Provide the [x, y] coordinate of the cell's center where the given text is located.  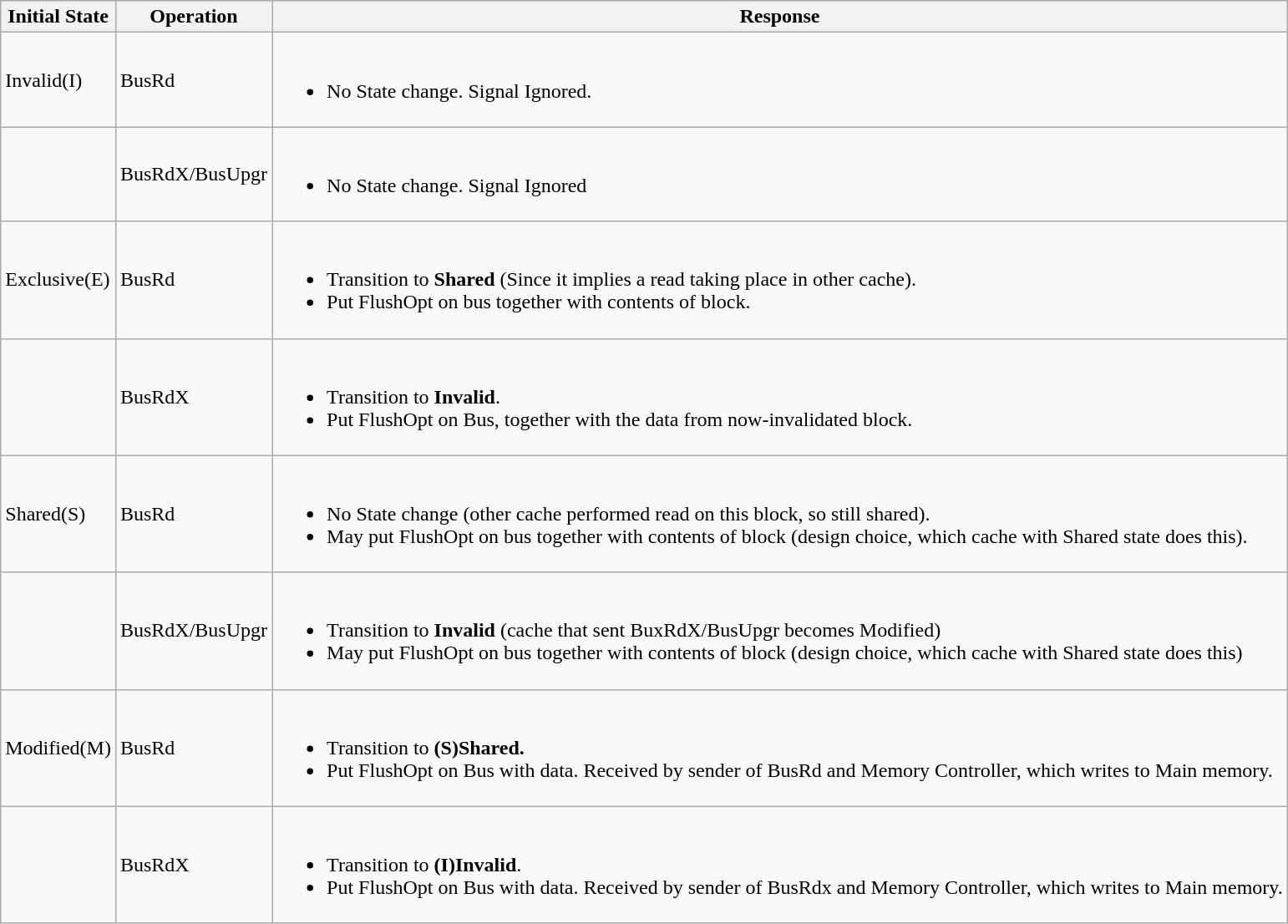
No State change. Signal Ignored. [780, 80]
Initial State [58, 17]
Invalid(I) [58, 80]
No State change. Signal Ignored [780, 174]
Response [780, 17]
Operation [194, 17]
Transition to Shared (Since it implies a read taking place in other cache).Put FlushOpt on bus together with contents of block. [780, 280]
Modified(M) [58, 748]
Transition to (I)Invalid.Put FlushOpt on Bus with data. Received by sender of BusRdx and Memory Controller, which writes to Main memory. [780, 865]
Transition to (S)Shared.Put FlushOpt on Bus with data. Received by sender of BusRd and Memory Controller, which writes to Main memory. [780, 748]
Shared(S) [58, 514]
Exclusive(E) [58, 280]
Transition to Invalid.Put FlushOpt on Bus, together with the data from now-invalidated block. [780, 397]
